Capture the cell that displays the provided text and extract its (x, y) central coordinate. 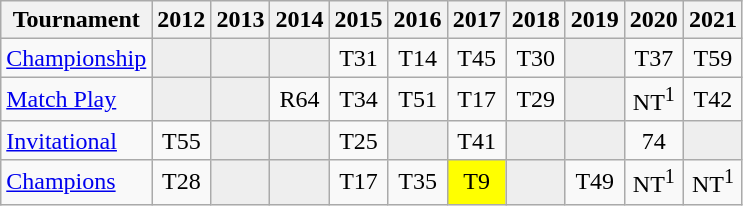
T30 (536, 58)
Match Play (76, 100)
Tournament (76, 20)
T31 (358, 58)
T59 (712, 58)
Champions (76, 182)
T42 (712, 100)
T55 (182, 140)
T9 (476, 182)
T41 (476, 140)
T37 (654, 58)
2015 (358, 20)
T34 (358, 100)
T35 (418, 182)
T29 (536, 100)
R64 (300, 100)
T51 (418, 100)
2012 (182, 20)
2014 (300, 20)
2019 (594, 20)
Invitational (76, 140)
T49 (594, 182)
2018 (536, 20)
74 (654, 140)
Championship (76, 58)
T28 (182, 182)
2013 (240, 20)
2020 (654, 20)
2017 (476, 20)
2021 (712, 20)
T45 (476, 58)
2016 (418, 20)
T14 (418, 58)
T25 (358, 140)
